From the cell containing the given text, extract its center point as (X, Y) coordinate. 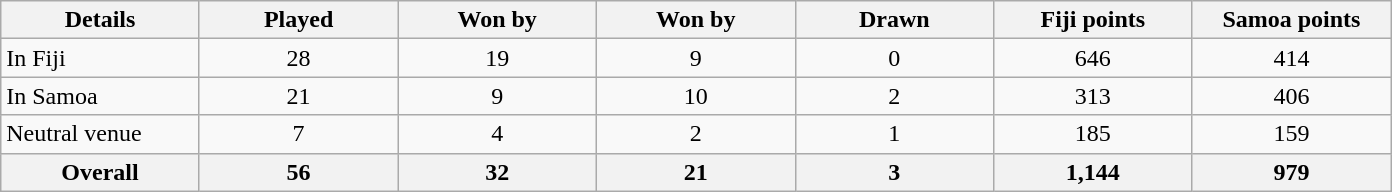
1,144 (1094, 172)
159 (1292, 134)
32 (498, 172)
406 (1292, 96)
56 (298, 172)
Drawn (894, 20)
28 (298, 58)
979 (1292, 172)
646 (1094, 58)
0 (894, 58)
Neutral venue (100, 134)
In Samoa (100, 96)
7 (298, 134)
313 (1094, 96)
10 (696, 96)
185 (1094, 134)
Played (298, 20)
1 (894, 134)
Samoa points (1292, 20)
4 (498, 134)
Overall (100, 172)
In Fiji (100, 58)
Details (100, 20)
3 (894, 172)
414 (1292, 58)
19 (498, 58)
Fiji points (1094, 20)
